Search for the cell housing the specified text and yield its [X, Y] center coordinate. 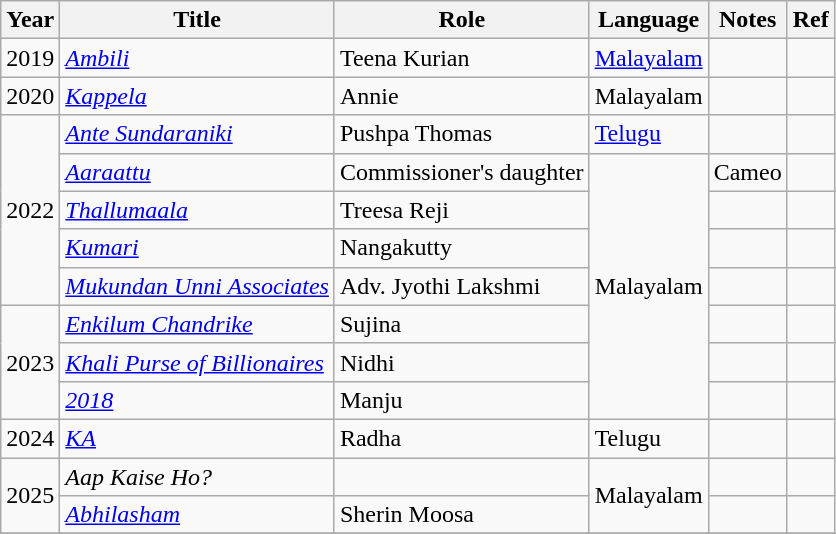
Year [30, 20]
Adv. Jyothi Lakshmi [462, 286]
Sherin Moosa [462, 515]
Sujina [462, 324]
Manju [462, 400]
Title [198, 20]
KA [198, 438]
Aap Kaise Ho? [198, 477]
2023 [30, 362]
Kappela [198, 96]
Treesa Reji [462, 210]
Radha [462, 438]
Nidhi [462, 362]
2019 [30, 58]
Nangakutty [462, 248]
Language [648, 20]
Commissioner's daughter [462, 172]
2020 [30, 96]
Cameo [748, 172]
Thallumaala [198, 210]
Abhilasham [198, 515]
Annie [462, 96]
Aaraattu [198, 172]
Kumari [198, 248]
Ante Sundaraniki [198, 134]
Mukundan Unni Associates [198, 286]
Enkilum Chandrike [198, 324]
2025 [30, 496]
Ref [810, 20]
Pushpa Thomas [462, 134]
Notes [748, 20]
Teena Kurian [462, 58]
2022 [30, 210]
Khali Purse of Billionaires [198, 362]
2018 [198, 400]
Ambili [198, 58]
2024 [30, 438]
Role [462, 20]
